Search for the cell housing the specified text and yield its [X, Y] center coordinate. 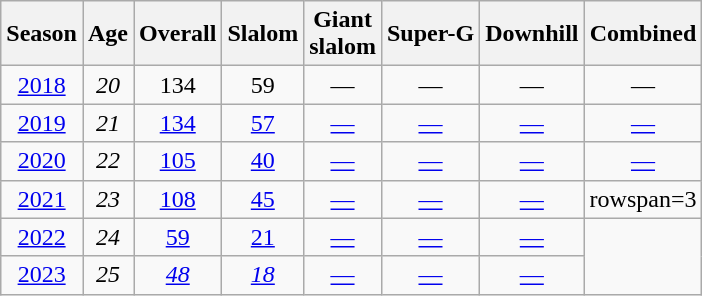
108 [178, 199]
Super-G [430, 34]
2020 [42, 161]
23 [108, 199]
2021 [42, 199]
Slalom [263, 34]
57 [263, 123]
Downhill [532, 34]
Combined [643, 34]
25 [108, 275]
105 [178, 161]
Overall [178, 34]
40 [263, 161]
2018 [42, 85]
Season [42, 34]
18 [263, 275]
rowspan=3 [643, 199]
Giantslalom [343, 34]
48 [178, 275]
Age [108, 34]
2019 [42, 123]
2023 [42, 275]
22 [108, 161]
45 [263, 199]
24 [108, 237]
2022 [42, 237]
20 [108, 85]
